Search for the cell housing the specified text and yield its [x, y] center coordinate. 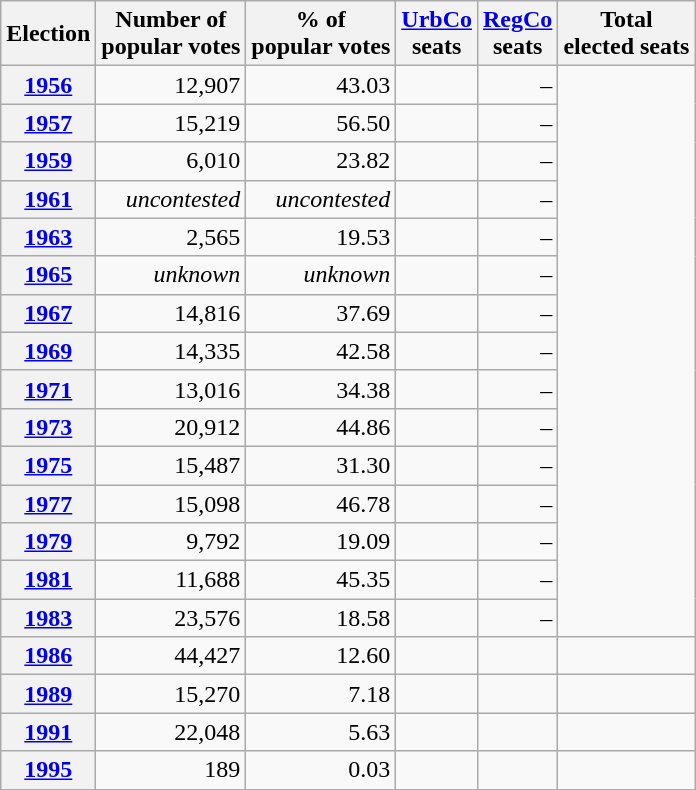
11,688 [171, 580]
1956 [48, 85]
14,335 [171, 351]
1965 [48, 275]
19.53 [321, 237]
44,427 [171, 656]
12,907 [171, 85]
% ofpopular votes [321, 34]
15,270 [171, 694]
15,487 [171, 465]
1981 [48, 580]
34.38 [321, 389]
45.35 [321, 580]
1986 [48, 656]
Totalelected seats [626, 34]
7.18 [321, 694]
1991 [48, 732]
1977 [48, 503]
12.60 [321, 656]
1963 [48, 237]
1961 [48, 199]
2,565 [171, 237]
19.09 [321, 542]
1971 [48, 389]
1975 [48, 465]
1957 [48, 123]
0.03 [321, 770]
1995 [48, 770]
44.86 [321, 427]
1979 [48, 542]
UrbCoseats [437, 34]
RegCoseats [517, 34]
1973 [48, 427]
1989 [48, 694]
5.63 [321, 732]
46.78 [321, 503]
6,010 [171, 161]
23,576 [171, 618]
1967 [48, 313]
23.82 [321, 161]
43.03 [321, 85]
13,016 [171, 389]
22,048 [171, 732]
1969 [48, 351]
15,098 [171, 503]
Election [48, 34]
56.50 [321, 123]
20,912 [171, 427]
18.58 [321, 618]
37.69 [321, 313]
9,792 [171, 542]
1983 [48, 618]
31.30 [321, 465]
15,219 [171, 123]
14,816 [171, 313]
Number ofpopular votes [171, 34]
189 [171, 770]
1959 [48, 161]
42.58 [321, 351]
